For the text-containing cell, return its midpoint in (X, Y) coordinate format. 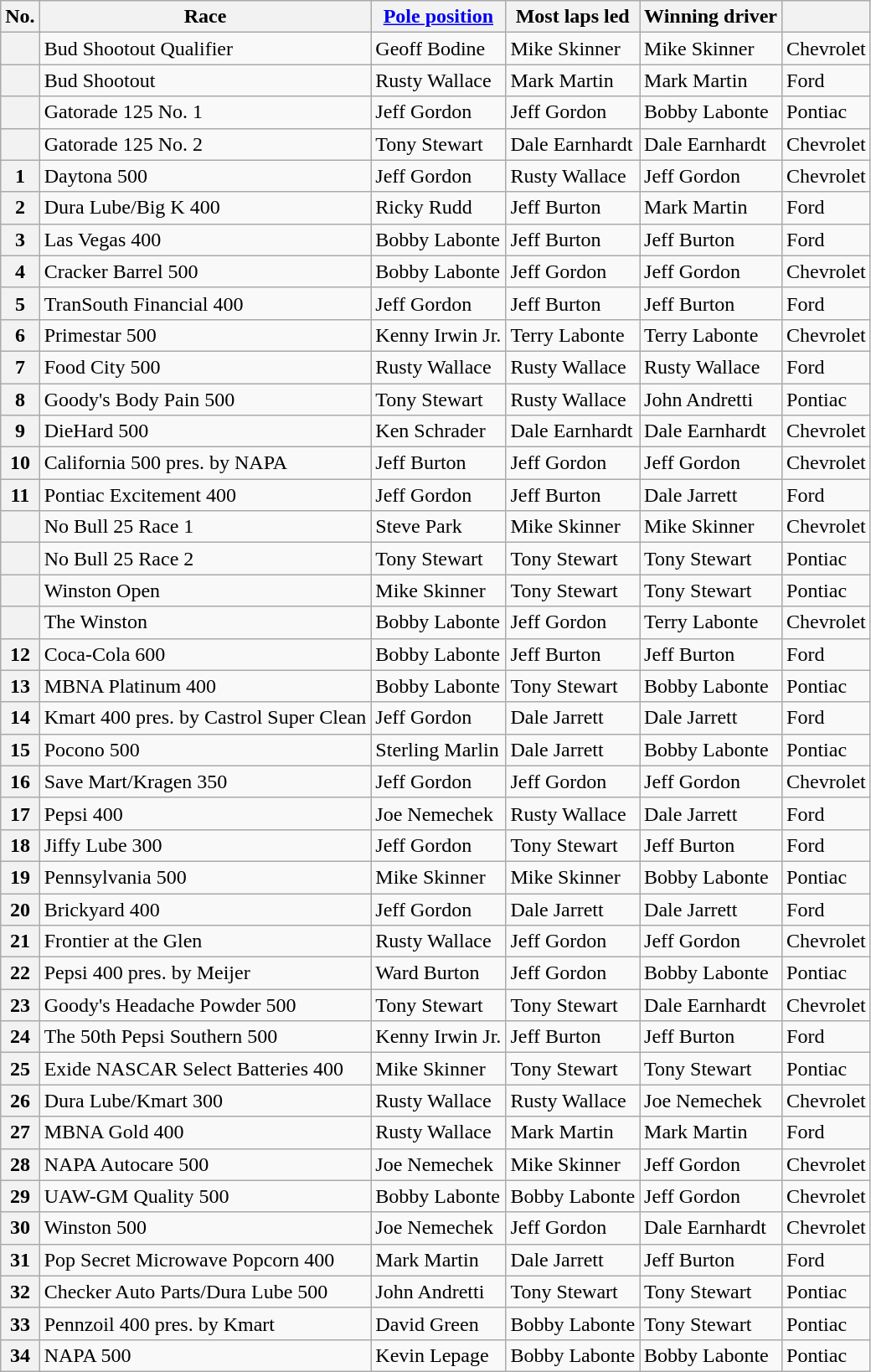
Most laps led (573, 17)
1 (20, 176)
Steve Park (439, 527)
MBNA Gold 400 (205, 1132)
Pennzoil 400 pres. by Kmart (205, 1323)
DieHard 500 (205, 431)
Ricky Rudd (439, 208)
Dura Lube/Big K 400 (205, 208)
Food City 500 (205, 367)
Winning driver (711, 17)
32 (20, 1292)
The 50th Pepsi Southern 500 (205, 1037)
21 (20, 941)
34 (20, 1355)
No Bull 25 Race 2 (205, 559)
Ken Schrader (439, 431)
Jiffy Lube 300 (205, 845)
Goody's Body Pain 500 (205, 400)
Dura Lube/Kmart 300 (205, 1101)
Pennsylvania 500 (205, 877)
15 (20, 750)
Coca-Cola 600 (205, 654)
11 (20, 495)
Pontiac Excitement 400 (205, 495)
No Bull 25 Race 1 (205, 527)
20 (20, 909)
No. (20, 17)
8 (20, 400)
Pepsi 400 pres. by Meijer (205, 973)
Las Vegas 400 (205, 240)
UAW-GM Quality 500 (205, 1196)
Ward Burton (439, 973)
Brickyard 400 (205, 909)
13 (20, 686)
7 (20, 367)
Winston 500 (205, 1228)
33 (20, 1323)
Bud Shootout Qualifier (205, 49)
Bud Shootout (205, 80)
Primestar 500 (205, 335)
10 (20, 463)
Geoff Bodine (439, 49)
Pop Secret Microwave Popcorn 400 (205, 1260)
NAPA Autocare 500 (205, 1164)
Winston Open (205, 591)
30 (20, 1228)
Pocono 500 (205, 750)
Kevin Lepage (439, 1355)
25 (20, 1069)
California 500 pres. by NAPA (205, 463)
Daytona 500 (205, 176)
David Green (439, 1323)
NAPA 500 (205, 1355)
18 (20, 845)
Gatorade 125 No. 1 (205, 112)
Cracker Barrel 500 (205, 271)
Exide NASCAR Select Batteries 400 (205, 1069)
The Winston (205, 622)
MBNA Platinum 400 (205, 686)
4 (20, 271)
Sterling Marlin (439, 750)
12 (20, 654)
6 (20, 335)
14 (20, 718)
TranSouth Financial 400 (205, 303)
Pepsi 400 (205, 813)
26 (20, 1101)
23 (20, 1005)
9 (20, 431)
5 (20, 303)
Gatorade 125 No. 2 (205, 144)
31 (20, 1260)
17 (20, 813)
29 (20, 1196)
Kmart 400 pres. by Castrol Super Clean (205, 718)
Race (205, 17)
19 (20, 877)
Goody's Headache Powder 500 (205, 1005)
Save Mart/Kragen 350 (205, 781)
Pole position (439, 17)
16 (20, 781)
2 (20, 208)
Checker Auto Parts/Dura Lube 500 (205, 1292)
24 (20, 1037)
22 (20, 973)
Frontier at the Glen (205, 941)
27 (20, 1132)
28 (20, 1164)
3 (20, 240)
